Capture the cell that displays the provided text and extract its [X, Y] central coordinate. 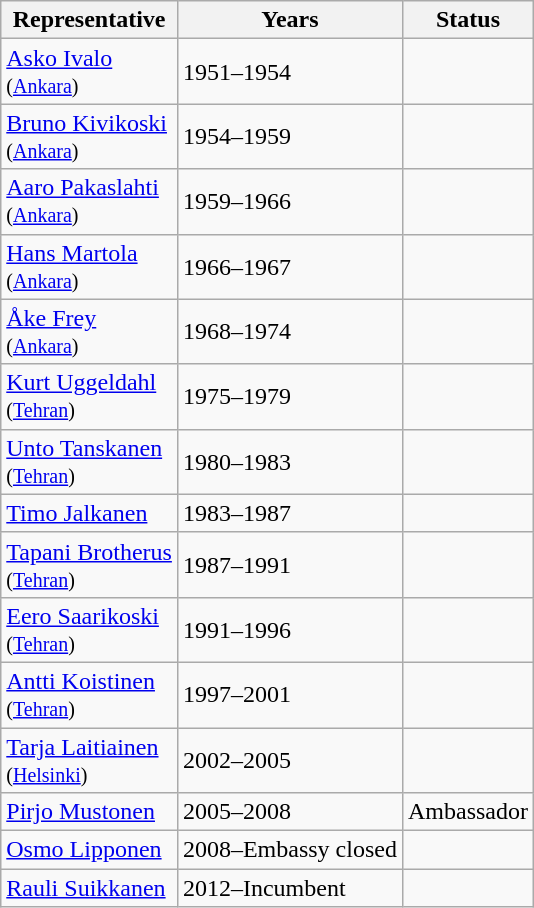
1959–1966 [290, 202]
Years [290, 20]
Ambassador [468, 812]
2008–Embassy closed [290, 850]
1991–1996 [290, 630]
1997–2001 [290, 694]
2002–2005 [290, 760]
Timo Jalkanen [90, 513]
1954–1959 [290, 136]
Status [468, 20]
1951–1954 [290, 72]
Eero Saarikoski (Tehran) [90, 630]
Representative [90, 20]
Antti Koistinen (Tehran) [90, 694]
Tarja Laitiainen(Helsinki) [90, 760]
1966–1967 [290, 266]
Rauli Suikkanen [90, 888]
Pirjo Mustonen [90, 812]
Åke Frey (Ankara) [90, 332]
Tapani Brotherus (Tehran) [90, 564]
Osmo Lipponen [90, 850]
Bruno Kivikoski (Ankara) [90, 136]
1987–1991 [290, 564]
1968–1974 [290, 332]
1975–1979 [290, 396]
1983–1987 [290, 513]
Asko Ivalo (Ankara) [90, 72]
2012–Incumbent [290, 888]
2005–2008 [290, 812]
Kurt Uggeldahl (Tehran) [90, 396]
Aaro Pakaslahti (Ankara) [90, 202]
Hans Martola (Ankara) [90, 266]
Unto Tanskanen (Tehran) [90, 462]
1980–1983 [290, 462]
